Provide the [X, Y] coordinate of the cell's center where the given text is located.  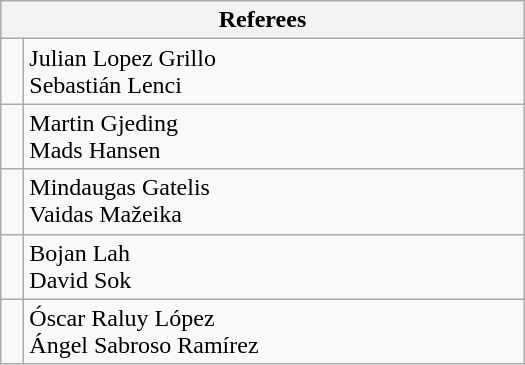
Óscar Raluy LópezÁngel Sabroso Ramírez [274, 332]
Martin GjedingMads Hansen [274, 136]
Mindaugas GatelisVaidas Mažeika [274, 202]
Julian Lopez GrilloSebastián Lenci [274, 72]
Bojan LahDavid Sok [274, 266]
Referees [263, 20]
